Capture the cell that displays the provided text and extract its (x, y) central coordinate. 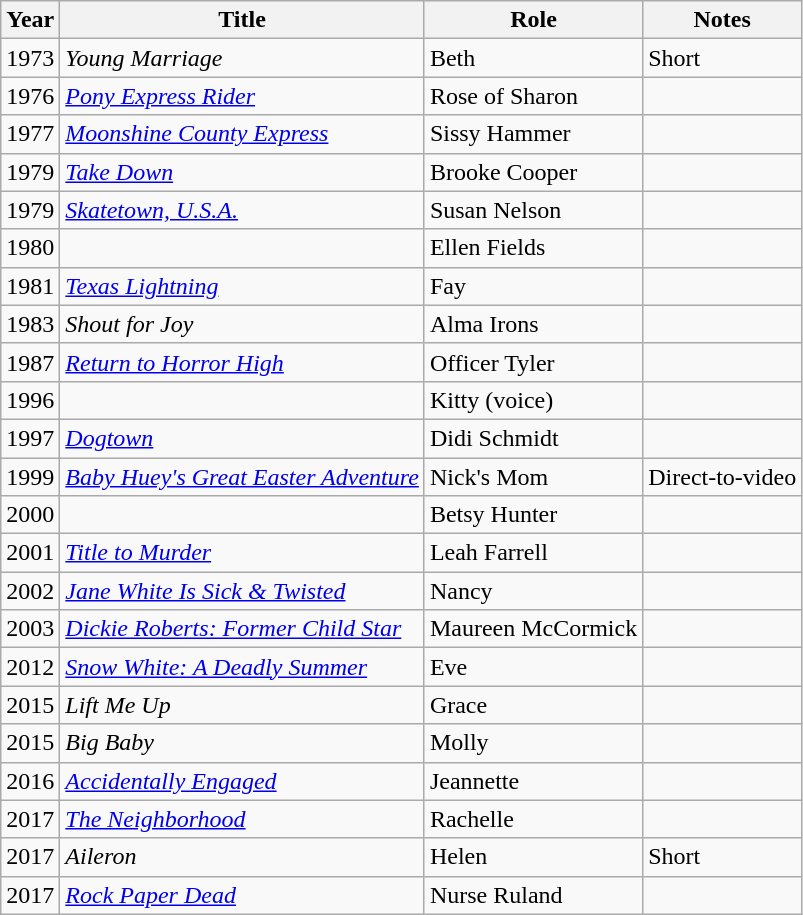
Helen (533, 857)
Young Marriage (242, 58)
2001 (30, 553)
1976 (30, 96)
2002 (30, 591)
Take Down (242, 172)
Rose of Sharon (533, 96)
Grace (533, 705)
Accidentally Engaged (242, 781)
Year (30, 20)
1987 (30, 362)
Skatetown, U.S.A. (242, 210)
Sissy Hammer (533, 134)
Betsy Hunter (533, 515)
Baby Huey's Great Easter Adventure (242, 477)
Jane White Is Sick & Twisted (242, 591)
Notes (722, 20)
1999 (30, 477)
Susan Nelson (533, 210)
Direct-to-video (722, 477)
Return to Horror High (242, 362)
Maureen McCormick (533, 629)
1977 (30, 134)
Nick's Mom (533, 477)
Officer Tyler (533, 362)
Title (242, 20)
1980 (30, 248)
1996 (30, 400)
Dickie Roberts: Former Child Star (242, 629)
2003 (30, 629)
2000 (30, 515)
Ellen Fields (533, 248)
1983 (30, 324)
2016 (30, 781)
Texas Lightning (242, 286)
Rock Paper Dead (242, 895)
Big Baby (242, 743)
Role (533, 20)
Eve (533, 667)
Pony Express Rider (242, 96)
Lift Me Up (242, 705)
Rachelle (533, 819)
Nurse Ruland (533, 895)
Snow White: A Deadly Summer (242, 667)
Shout for Joy (242, 324)
2012 (30, 667)
Beth (533, 58)
Nancy (533, 591)
Brooke Cooper (533, 172)
Dogtown (242, 438)
1981 (30, 286)
1997 (30, 438)
Molly (533, 743)
Title to Murder (242, 553)
Leah Farrell (533, 553)
Fay (533, 286)
Alma Irons (533, 324)
Didi Schmidt (533, 438)
1973 (30, 58)
The Neighborhood (242, 819)
Jeannette (533, 781)
Moonshine County Express (242, 134)
Aileron (242, 857)
Kitty (voice) (533, 400)
